Provide the [X, Y] coordinate of the cell's center where the given text is located.  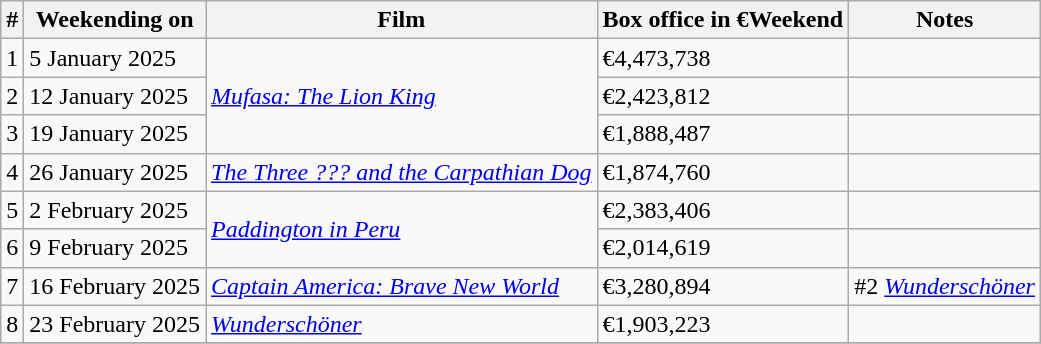
€3,280,894 [723, 286]
5 January 2025 [115, 58]
Paddington in Peru [402, 229]
Film [402, 20]
7 [12, 286]
#2 Wunderschöner [945, 286]
12 January 2025 [115, 96]
2 February 2025 [115, 210]
€2,014,619 [723, 248]
16 February 2025 [115, 286]
4 [12, 172]
# [12, 20]
€2,383,406 [723, 210]
€1,888,487 [723, 134]
5 [12, 210]
€4,473,738 [723, 58]
6 [12, 248]
Captain America: Brave New World [402, 286]
Wunderschöner [402, 324]
19 January 2025 [115, 134]
€2,423,812 [723, 96]
Box office in €Weekend [723, 20]
Notes [945, 20]
26 January 2025 [115, 172]
The Three ??? and the Carpathian Dog [402, 172]
8 [12, 324]
2 [12, 96]
Weekending on [115, 20]
3 [12, 134]
23 February 2025 [115, 324]
1 [12, 58]
9 February 2025 [115, 248]
€1,903,223 [723, 324]
Mufasa: The Lion King [402, 96]
€1,874,760 [723, 172]
